For the text-containing cell, return its midpoint in (X, Y) coordinate format. 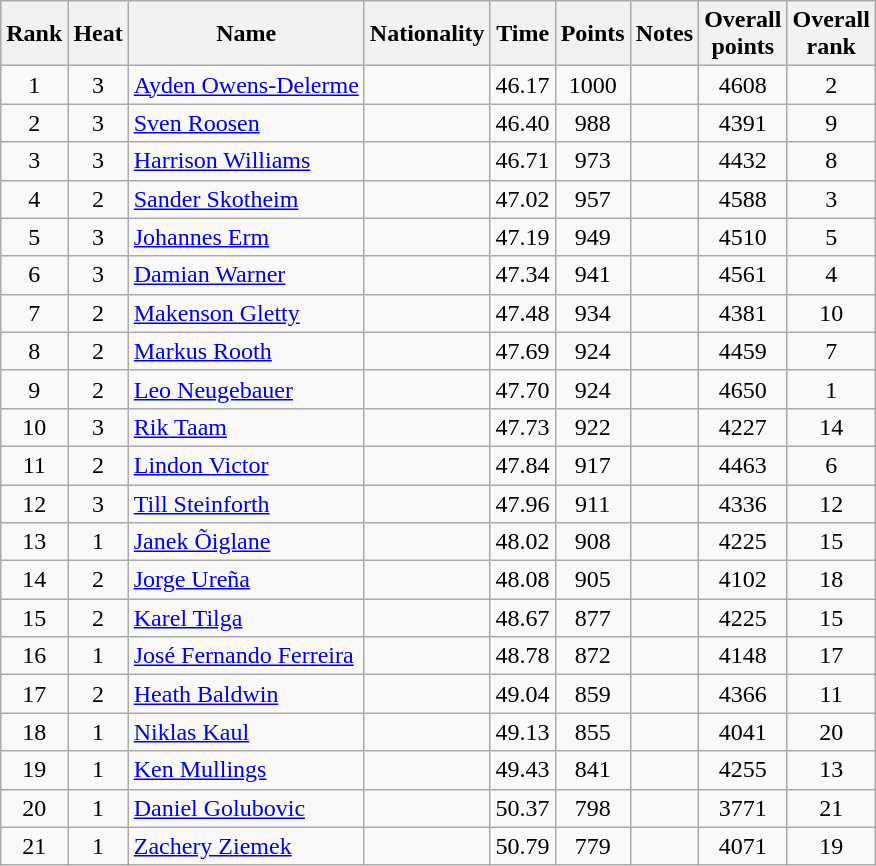
Daniel Golubovic (246, 808)
4102 (743, 580)
Name (246, 34)
50.79 (522, 846)
47.84 (522, 465)
949 (592, 237)
Harrison Williams (246, 161)
4561 (743, 275)
Niklas Kaul (246, 732)
911 (592, 503)
4381 (743, 313)
José Fernando Ferreira (246, 656)
47.34 (522, 275)
1000 (592, 85)
47.69 (522, 351)
877 (592, 618)
Makenson Gletty (246, 313)
Janek Õiglane (246, 542)
Ken Mullings (246, 770)
859 (592, 694)
4650 (743, 389)
50.37 (522, 808)
941 (592, 275)
47.73 (522, 427)
934 (592, 313)
3771 (743, 808)
Zachery Ziemek (246, 846)
4459 (743, 351)
Damian Warner (246, 275)
Leo Neugebauer (246, 389)
46.40 (522, 123)
Markus Rooth (246, 351)
Heath Baldwin (246, 694)
49.43 (522, 770)
Lindon Victor (246, 465)
Sven Roosen (246, 123)
908 (592, 542)
917 (592, 465)
46.71 (522, 161)
48.08 (522, 580)
Points (592, 34)
957 (592, 199)
49.13 (522, 732)
4336 (743, 503)
4148 (743, 656)
47.96 (522, 503)
872 (592, 656)
4391 (743, 123)
905 (592, 580)
988 (592, 123)
48.67 (522, 618)
Heat (98, 34)
779 (592, 846)
Till Steinforth (246, 503)
49.04 (522, 694)
841 (592, 770)
4255 (743, 770)
Nationality (427, 34)
4227 (743, 427)
855 (592, 732)
Notes (664, 34)
Karel Tilga (246, 618)
4071 (743, 846)
973 (592, 161)
4463 (743, 465)
4510 (743, 237)
48.02 (522, 542)
Rik Taam (246, 427)
4041 (743, 732)
47.02 (522, 199)
Ayden Owens-Delerme (246, 85)
922 (592, 427)
Johannes Erm (246, 237)
47.70 (522, 389)
46.17 (522, 85)
Rank (34, 34)
4366 (743, 694)
Time (522, 34)
798 (592, 808)
Sander Skotheim (246, 199)
47.48 (522, 313)
Overallrank (831, 34)
16 (34, 656)
47.19 (522, 237)
Jorge Ureña (246, 580)
48.78 (522, 656)
4588 (743, 199)
Overallpoints (743, 34)
4608 (743, 85)
4432 (743, 161)
